Capture the cell that displays the provided text and extract its [x, y] central coordinate. 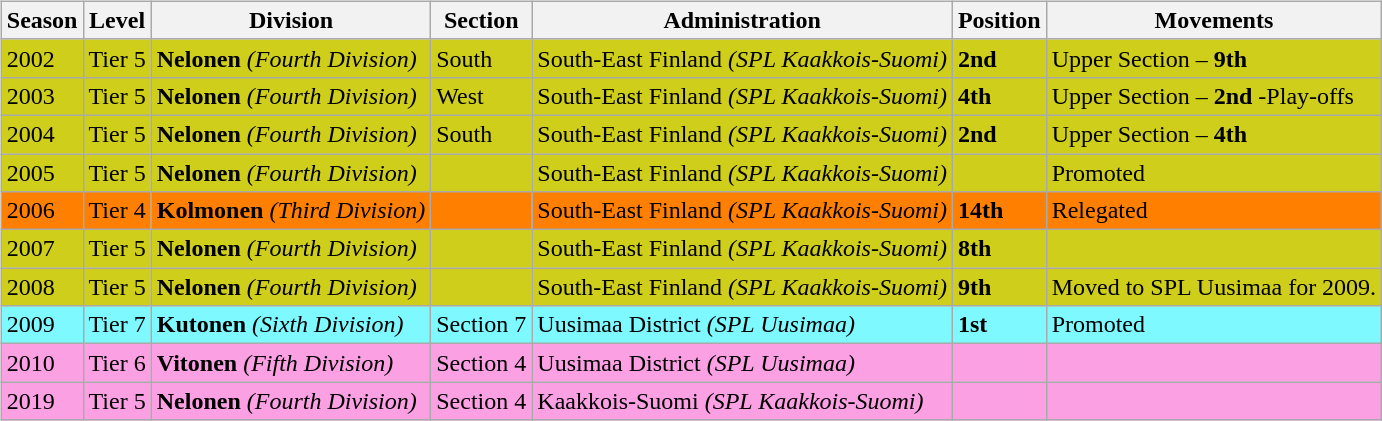
2019 [42, 401]
2003 [42, 96]
Vitonen (Fifth Division) [291, 363]
Section 7 [482, 325]
2009 [42, 325]
2008 [42, 287]
Section [482, 20]
8th [999, 249]
Tier 7 [117, 325]
2007 [42, 249]
Kutonen (Sixth Division) [291, 325]
Relegated [1214, 211]
Division [291, 20]
Position [999, 20]
2010 [42, 363]
Upper Section – 2nd -Play-offs [1214, 96]
2005 [42, 173]
14th [999, 211]
9th [999, 287]
Kaakkois-Suomi (SPL Kaakkois-Suomi) [742, 401]
2002 [42, 58]
Upper Section – 4th [1214, 134]
Moved to SPL Uusimaa for 2009. [1214, 287]
West [482, 96]
Tier 6 [117, 363]
Administration [742, 20]
1st [999, 325]
Kolmonen (Third Division) [291, 211]
2004 [42, 134]
Level [117, 20]
Upper Section – 9th [1214, 58]
Season [42, 20]
Tier 4 [117, 211]
Movements [1214, 20]
2006 [42, 211]
4th [999, 96]
